From the cell containing the given text, extract its center point as [x, y] coordinate. 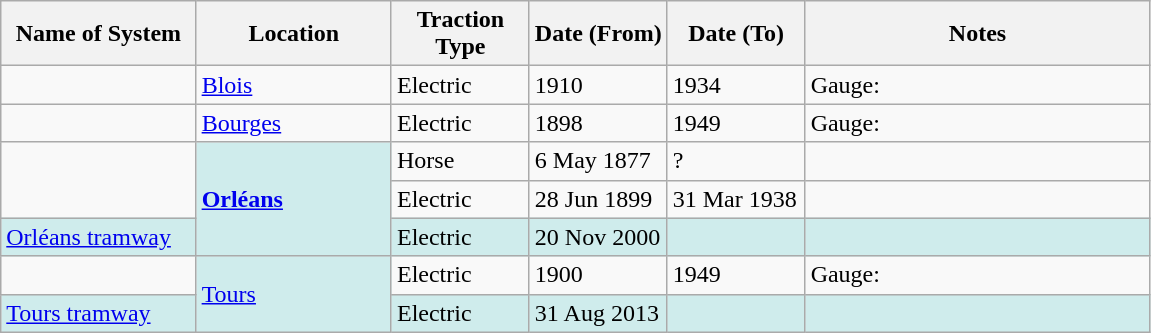
Blois [294, 85]
Bourges [294, 123]
Orléans [294, 199]
TractionType [460, 34]
1898 [598, 123]
Name of System [98, 34]
Notes [978, 34]
Location [294, 34]
28 Jun 1899 [598, 199]
Orléans tramway [98, 237]
Date (To) [736, 34]
Tours [294, 294]
1910 [598, 85]
? [736, 161]
Horse [460, 161]
31 Aug 2013 [598, 313]
31 Mar 1938 [736, 199]
20 Nov 2000 [598, 237]
1900 [598, 275]
Tours tramway [98, 313]
1934 [736, 85]
Date (From) [598, 34]
6 May 1877 [598, 161]
